For the text-containing cell, return its midpoint in [x, y] coordinate format. 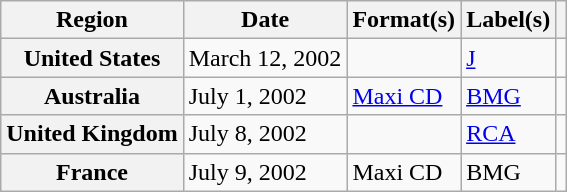
Australia [92, 96]
July 8, 2002 [265, 134]
United States [92, 58]
J [508, 58]
France [92, 172]
Date [265, 20]
United Kingdom [92, 134]
Label(s) [508, 20]
July 1, 2002 [265, 96]
RCA [508, 134]
Format(s) [404, 20]
July 9, 2002 [265, 172]
Region [92, 20]
March 12, 2002 [265, 58]
